Capture the cell that displays the provided text and extract its [X, Y] central coordinate. 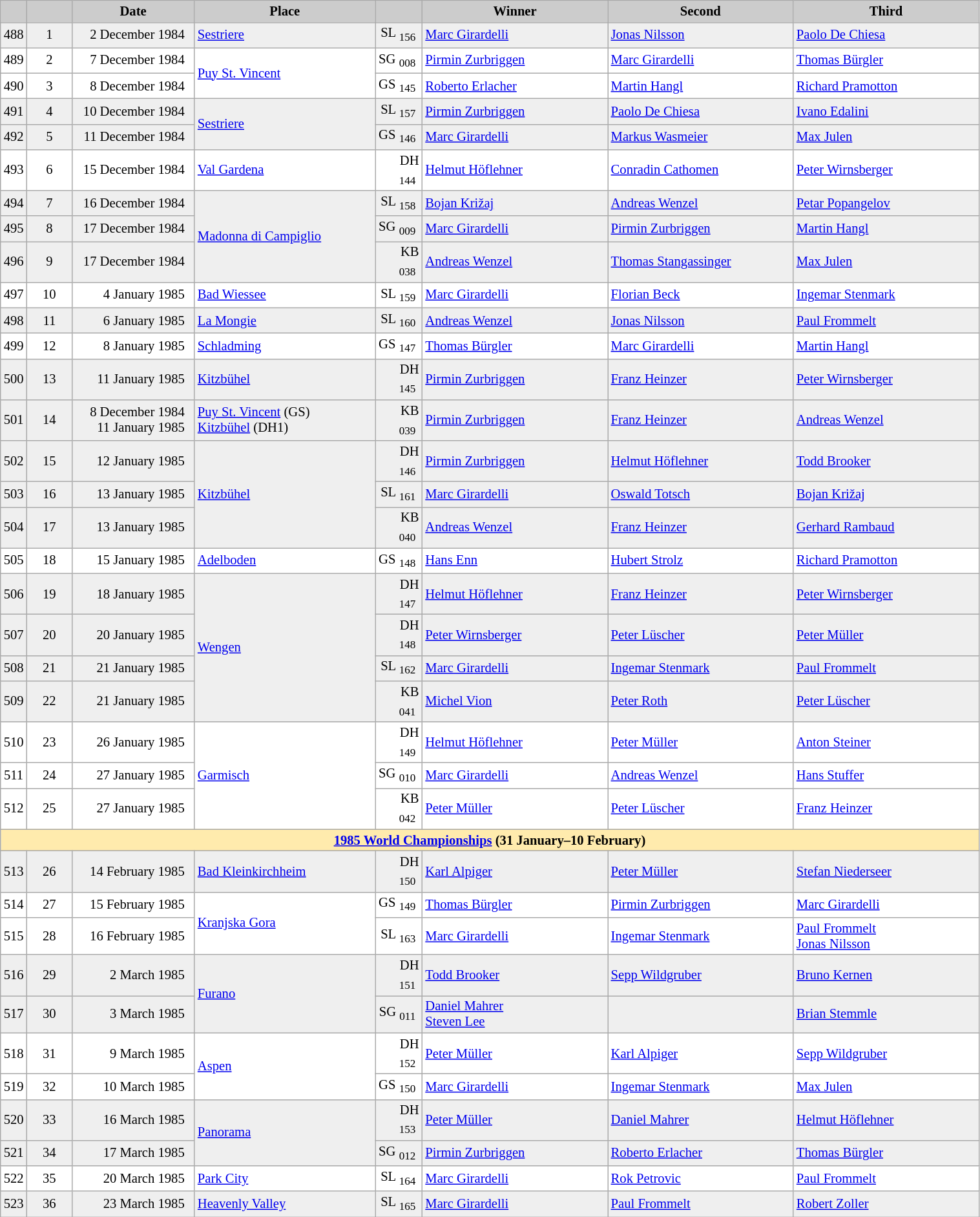
496 [14, 261]
Madonna di Campiglio [285, 236]
DH 147 [399, 593]
4 [49, 111]
7 [49, 203]
24 [49, 776]
9 March 1985 [133, 1053]
Robert Zoller [886, 1203]
10 March 1985 [133, 1086]
Rok Petrovic [700, 1179]
KB 039 [399, 420]
Markus Wasmeier [700, 137]
8 January 1985 [133, 345]
3 [49, 85]
14 February 1985 [133, 871]
Ivano Edalini [886, 111]
Park City [285, 1179]
23 March 1985 [133, 1203]
Kranjska Gora [285, 923]
519 [14, 1086]
504 [14, 527]
Wengen [285, 648]
515 [14, 936]
1 [49, 35]
Aspen [285, 1066]
513 [14, 871]
11 December 1984 [133, 137]
512 [14, 808]
SG 012 [399, 1153]
493 [14, 169]
SL 162 [399, 668]
511 [14, 776]
Paul Frommelt Jonas Nilsson [886, 936]
516 [14, 975]
507 [14, 635]
15 January 1985 [133, 561]
2 December 1984 [133, 35]
SL 164 [399, 1179]
29 [49, 975]
501 [14, 420]
SL 160 [399, 321]
Hans Enn [514, 561]
494 [14, 203]
9 [49, 261]
2 March 1985 [133, 975]
Brian Stemmle [886, 1014]
GS 150 [399, 1086]
26 January 1985 [133, 742]
21 [49, 668]
28 [49, 936]
GS 149 [399, 905]
509 [14, 701]
SG 011 [399, 1014]
DH 145 [399, 379]
22 [49, 701]
16 [49, 494]
10 [49, 295]
20 January 1985 [133, 635]
20 March 1985 [133, 1179]
Place [285, 11]
Garmisch [285, 775]
16 February 1985 [133, 936]
34 [49, 1153]
17 March 1985 [133, 1153]
495 [14, 229]
503 [14, 494]
499 [14, 345]
Bruno Kernen [886, 975]
GS 148 [399, 561]
Daniel Mahrer [700, 1119]
SL 159 [399, 295]
Stefan Niederseer [886, 871]
Hans Stuffer [886, 776]
26 [49, 871]
DH 149 [399, 742]
500 [14, 379]
498 [14, 321]
Hubert Strolz [700, 561]
2 [49, 61]
KB 042 [399, 808]
20 [49, 635]
DH 146 [399, 461]
497 [14, 295]
15 February 1985 [133, 905]
SL 165 [399, 1203]
Adelboden [285, 561]
33 [49, 1119]
11 [49, 321]
521 [14, 1153]
Gerhard Rambaud [886, 527]
6 [49, 169]
KB 041 [399, 701]
490 [14, 85]
520 [14, 1119]
10 December 1984 [133, 111]
GS 147 [399, 345]
514 [14, 905]
7 December 1984 [133, 61]
12 [49, 345]
17 [49, 527]
SL 161 [399, 494]
Schladming [285, 345]
36 [49, 1203]
523 [14, 1203]
GS 145 [399, 85]
32 [49, 1086]
6 January 1985 [133, 321]
Puy St. Vincent [285, 74]
Florian Beck [700, 295]
13 [49, 379]
19 [49, 593]
La Mongie [285, 321]
DH 151 [399, 975]
Petar Popangelov [886, 203]
GS 146 [399, 137]
SL 156 [399, 35]
Peter Roth [700, 701]
489 [14, 61]
4 January 1985 [133, 295]
1985 World Championships (31 January–10 February) [490, 840]
Second [700, 11]
18 January 1985 [133, 593]
5 [49, 137]
Third [886, 11]
506 [14, 593]
15 [49, 461]
SL 163 [399, 936]
DH 152 [399, 1053]
Michel Vion [514, 701]
Bad Wiessee [285, 295]
DH 144 [399, 169]
SL 158 [399, 203]
8 December 1984 11 January 1985 [133, 420]
Oswald Totsch [700, 494]
16 March 1985 [133, 1119]
Heavenly Valley [285, 1203]
8 December 1984 [133, 85]
DH 150 [399, 871]
23 [49, 742]
14 [49, 420]
12 January 1985 [133, 461]
SG 008 [399, 61]
Thomas Stangassinger [700, 261]
Date [133, 11]
522 [14, 1179]
Winner [514, 11]
Bad Kleinkirchheim [285, 871]
502 [14, 461]
15 December 1984 [133, 169]
488 [14, 35]
SG 010 [399, 776]
Val Gardena [285, 169]
KB 038 [399, 261]
510 [14, 742]
492 [14, 137]
16 December 1984 [133, 203]
DH 153 [399, 1119]
491 [14, 111]
518 [14, 1053]
30 [49, 1014]
SL 157 [399, 111]
SG 009 [399, 229]
Panorama [285, 1132]
517 [14, 1014]
27 [49, 905]
18 [49, 561]
11 January 1985 [133, 379]
DH 148 [399, 635]
3 March 1985 [133, 1014]
25 [49, 808]
Anton Steiner [886, 742]
Conradin Cathomen [700, 169]
Puy St. Vincent (GS) Kitzbühel (DH1) [285, 420]
508 [14, 668]
KB 040 [399, 527]
31 [49, 1053]
Daniel Mahrer Steven Lee [514, 1014]
Furano [285, 994]
505 [14, 561]
35 [49, 1179]
8 [49, 229]
